Scan for the cell matching the given text and deliver its [x, y] coordinate at center. 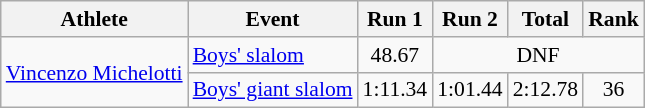
Rank [614, 19]
Event [273, 19]
Athlete [94, 19]
Run 2 [470, 19]
1:11.34 [396, 90]
48.67 [396, 55]
Boys' slalom [273, 55]
Run 1 [396, 19]
Total [546, 19]
1:01.44 [470, 90]
36 [614, 90]
Vincenzo Michelotti [94, 72]
2:12.78 [546, 90]
Boys' giant slalom [273, 90]
DNF [538, 55]
